From the cell containing the given text, extract its center point as (X, Y) coordinate. 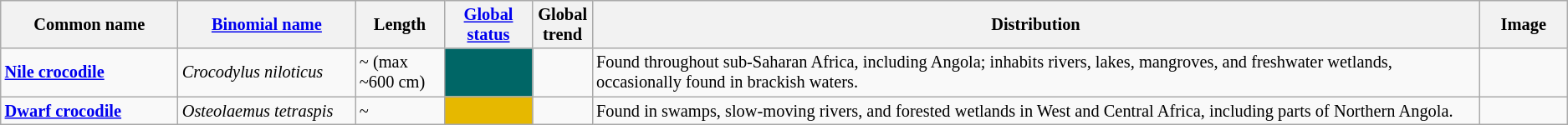
Nile crocodile (89, 72)
Found in swamps, slow-moving rivers, and forested wetlands in West and Central Africa, including parts of Northern Angola. (1035, 111)
Image (1524, 24)
~ (400, 111)
Global status (488, 24)
Osteolaemus tetraspis (267, 111)
Common name (89, 24)
Crocodylus niloticus (267, 72)
Binomial name (267, 24)
Length (400, 24)
Distribution (1035, 24)
Global trend (562, 24)
Dwarf crocodile (89, 111)
~ (max ~600 cm) (400, 72)
